Locate the cell with the specified text and output its (X, Y) center coordinate. 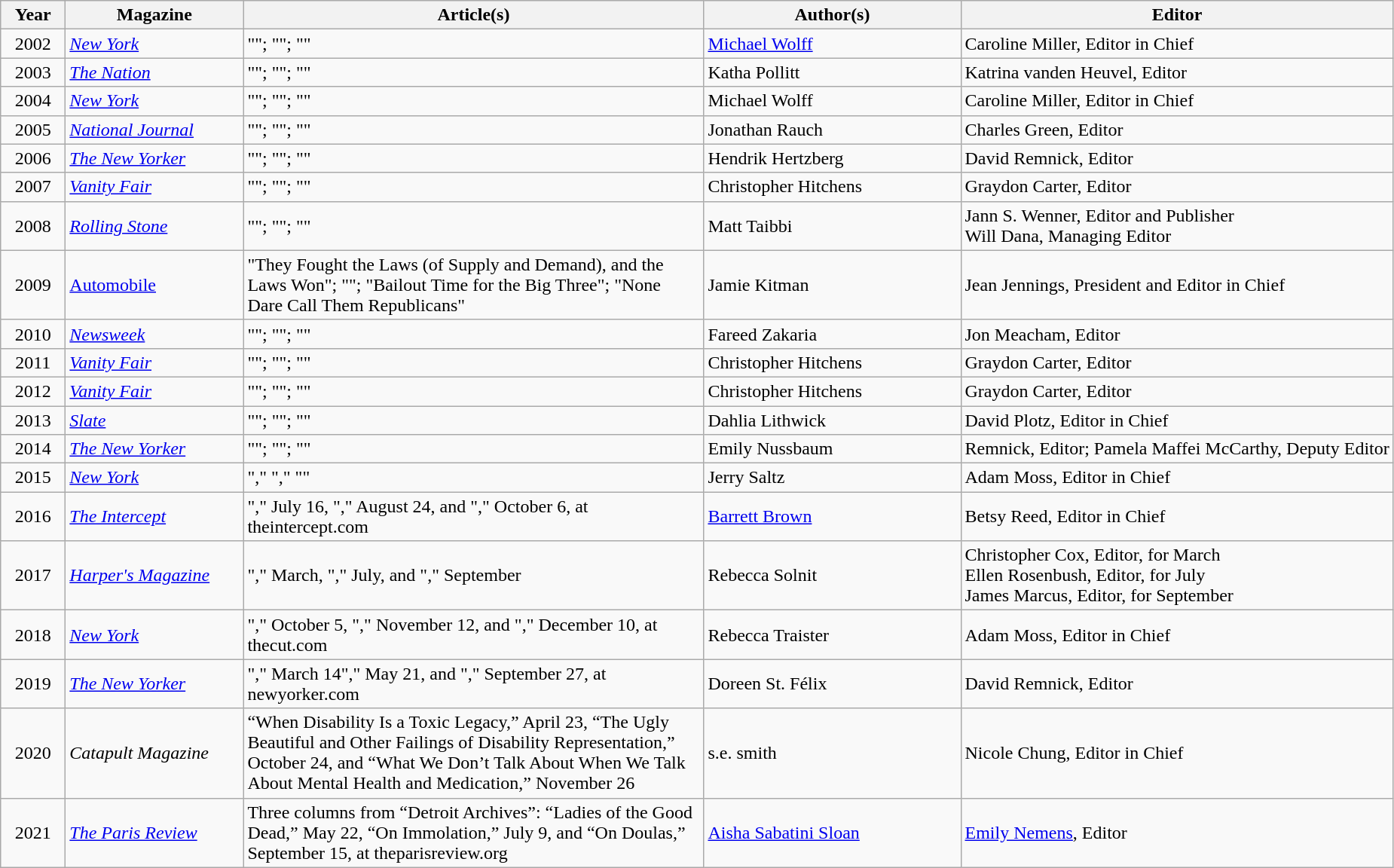
2004 (33, 101)
2002 (33, 44)
Jamie Kitman (832, 285)
Jon Meacham, Editor (1177, 334)
2013 (33, 420)
Rolling Stone (154, 226)
Catapult Magazine (154, 753)
2008 (33, 226)
2016 (33, 517)
The Intercept (154, 517)
Jean Jennings, President and Editor in Chief (1177, 285)
2005 (33, 130)
Magazine (154, 15)
Matt Taibbi (832, 226)
Slate (154, 420)
The Nation (154, 72)
2020 (33, 753)
Katha Pollitt (832, 72)
David Plotz, Editor in Chief (1177, 420)
"," October 5, "," November 12, and "," December 10, at thecut.com (473, 634)
Newsweek (154, 334)
Fareed Zakaria (832, 334)
Hendrik Hertzberg (832, 158)
2015 (33, 478)
Betsy Reed, Editor in Chief (1177, 517)
2003 (33, 72)
Aisha Sabatini Sloan (832, 833)
Charles Green, Editor (1177, 130)
Remnick, Editor; Pamela Maffei McCarthy, Deputy Editor (1177, 449)
Year (33, 15)
Jonathan Rauch (832, 130)
Article(s) (473, 15)
Jann S. Wenner, Editor and PublisherWill Dana, Managing Editor (1177, 226)
2010 (33, 334)
Katrina vanden Heuvel, Editor (1177, 72)
2014 (33, 449)
"," March, "," July, and "," September (473, 576)
Emily Nussbaum (832, 449)
Author(s) (832, 15)
Harper's Magazine (154, 576)
"," "," "" (473, 478)
2011 (33, 362)
Emily Nemens, Editor (1177, 833)
Nicole Chung, Editor in Chief (1177, 753)
Editor (1177, 15)
National Journal (154, 130)
"They Fought the Laws (of Supply and Demand), and the Laws Won"; ""; "Bailout Time for the Big Three"; "None Dare Call Them Republicans" (473, 285)
2019 (33, 684)
2021 (33, 833)
"," July 16, "," August 24, and "," October 6, at theintercept.com (473, 517)
2017 (33, 576)
2009 (33, 285)
2012 (33, 391)
Automobile (154, 285)
"," March 14"," May 21, and "," September 27, at newyorker.com (473, 684)
Rebecca Solnit (832, 576)
The Paris Review (154, 833)
Christopher Cox, Editor, for MarchEllen Rosenbush, Editor, for JulyJames Marcus, Editor, for September (1177, 576)
Doreen St. Félix (832, 684)
Jerry Saltz (832, 478)
2018 (33, 634)
2007 (33, 187)
Dahlia Lithwick (832, 420)
s.e. smith (832, 753)
Barrett Brown (832, 517)
Rebecca Traister (832, 634)
2006 (33, 158)
